Find where the given text appears and provide that cell's center as (X, Y) coordinate. 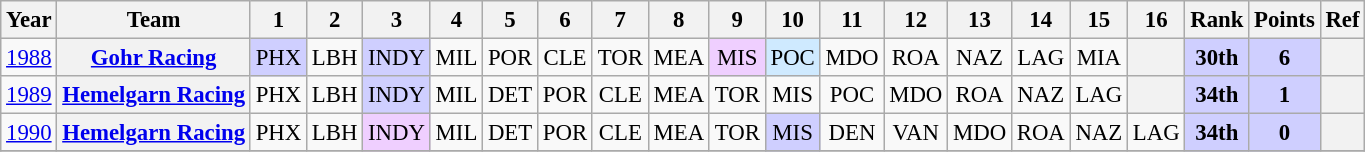
8 (678, 20)
2 (335, 20)
9 (737, 20)
10 (792, 20)
1988 (29, 58)
3 (397, 20)
4 (456, 20)
7 (620, 20)
30th (1217, 58)
DEN (852, 133)
13 (980, 20)
12 (916, 20)
Points (1284, 20)
Gohr Racing (154, 58)
VAN (916, 133)
Rank (1217, 20)
11 (852, 20)
Year (29, 20)
0 (1284, 133)
MIA (1098, 58)
Ref (1342, 20)
5 (510, 20)
Team (154, 20)
15 (1098, 20)
1990 (29, 133)
1989 (29, 95)
14 (1040, 20)
16 (1156, 20)
